Find where the given text appears and provide that cell's center as (X, Y) coordinate. 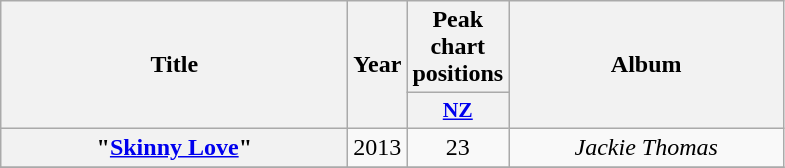
Year (378, 65)
Jackie Thomas (646, 147)
23 (458, 147)
Peak chart positions (458, 47)
2013 (378, 147)
Title (174, 65)
Album (646, 65)
NZ (458, 111)
"Skinny Love" (174, 147)
